Find where the given text appears and provide that cell's center as (X, Y) coordinate. 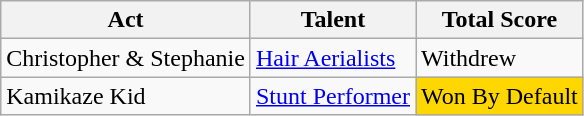
Talent (332, 20)
Act (126, 20)
Christopher & Stephanie (126, 58)
Won By Default (500, 96)
Stunt Performer (332, 96)
Withdrew (500, 58)
Total Score (500, 20)
Hair Aerialists (332, 58)
Kamikaze Kid (126, 96)
